Provide the (x, y) coordinate of the cell's center where the given text is located.  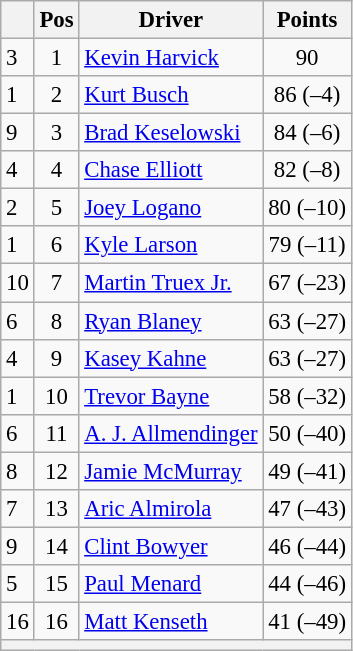
Trevor Bayne (171, 396)
Chase Elliott (171, 170)
67 (–23) (307, 283)
Brad Keselowski (171, 133)
90 (307, 58)
A. J. Allmendinger (171, 433)
Clint Bowyer (171, 546)
14 (56, 546)
82 (–8) (307, 170)
79 (–11) (307, 245)
44 (–46) (307, 584)
Pos (56, 20)
50 (–40) (307, 433)
Joey Logano (171, 208)
Paul Menard (171, 584)
58 (–32) (307, 396)
Kurt Busch (171, 95)
Martin Truex Jr. (171, 283)
46 (–44) (307, 546)
Jamie McMurray (171, 471)
Matt Kenseth (171, 621)
Kevin Harvick (171, 58)
Points (307, 20)
12 (56, 471)
15 (56, 584)
86 (–4) (307, 95)
Aric Almirola (171, 509)
13 (56, 509)
47 (–43) (307, 509)
Driver (171, 20)
49 (–41) (307, 471)
11 (56, 433)
84 (–6) (307, 133)
Kasey Kahne (171, 358)
41 (–49) (307, 621)
80 (–10) (307, 208)
Ryan Blaney (171, 321)
Kyle Larson (171, 245)
